Pinpoint the cell where the given text exists, returning its [x, y] midpoint coordinate. 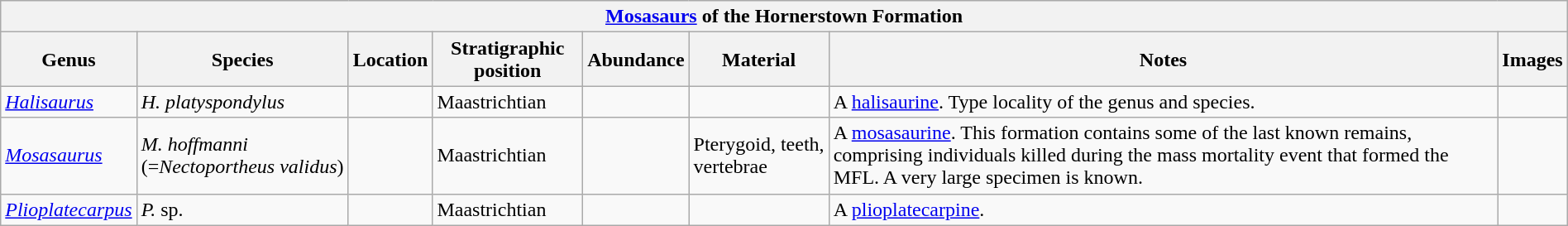
A halisaurine. Type locality of the genus and species. [1163, 102]
Species [242, 60]
Material [759, 60]
Mosasaurus [69, 156]
A plioplatecarpine. [1163, 209]
P. sp. [242, 209]
Halisaurus [69, 102]
M. hoffmanni (=Nectoportheus validus) [242, 156]
Plioplatecarpus [69, 209]
Genus [69, 60]
Stratigraphic position [508, 60]
Location [390, 60]
H. platyspondylus [242, 102]
Mosasaurs of the Hornerstown Formation [784, 17]
Images [1532, 60]
Notes [1163, 60]
Abundance [636, 60]
Pterygoid, teeth, vertebrae [759, 156]
